Return (X, Y) of the center of cell containing provided text 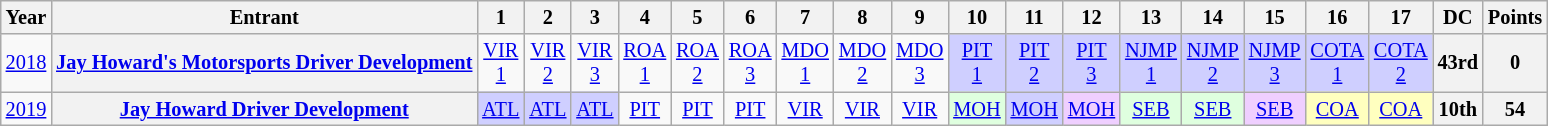
3 (594, 17)
2 (548, 17)
5 (698, 17)
NJMP3 (1275, 63)
6 (750, 17)
8 (862, 17)
0 (1515, 63)
COTA2 (1401, 63)
PIT2 (1034, 63)
Points (1515, 17)
NJMP1 (1151, 63)
VIR3 (594, 63)
12 (1092, 17)
Entrant (264, 17)
10 (976, 17)
54 (1515, 109)
Jay Howard's Motorsports Driver Development (264, 63)
ROA3 (750, 63)
Year (26, 17)
NJMP2 (1213, 63)
VIR1 (500, 63)
9 (920, 17)
10th (1458, 109)
Jay Howard Driver Development (264, 109)
PIT1 (976, 63)
43rd (1458, 63)
16 (1337, 17)
VIR2 (548, 63)
ROA1 (644, 63)
DC (1458, 17)
15 (1275, 17)
PIT3 (1092, 63)
1 (500, 17)
14 (1213, 17)
7 (806, 17)
13 (1151, 17)
MDO2 (862, 63)
11 (1034, 17)
2019 (26, 109)
MDO3 (920, 63)
MDO1 (806, 63)
17 (1401, 17)
COTA1 (1337, 63)
2018 (26, 63)
ROA2 (698, 63)
4 (644, 17)
